Capture the cell that displays the provided text and extract its [x, y] central coordinate. 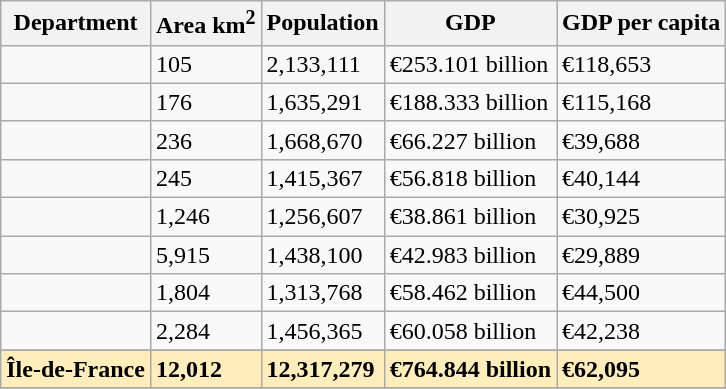
1,256,607 [322, 217]
€40,144 [642, 178]
245 [206, 178]
2,133,111 [322, 64]
1,438,100 [322, 255]
1,313,768 [322, 293]
€253.101 billion [470, 64]
€29,889 [642, 255]
€60.058 billion [470, 331]
1,415,367 [322, 178]
€62,095 [642, 369]
236 [206, 140]
€44,500 [642, 293]
€66.227 billion [470, 140]
€30,925 [642, 217]
GDP [470, 24]
€58.462 billion [470, 293]
Area km2 [206, 24]
GDP per capita [642, 24]
1,668,670 [322, 140]
€764.844 billion [470, 369]
1,635,291 [322, 102]
12,317,279 [322, 369]
€38.861 billion [470, 217]
5,915 [206, 255]
1,456,365 [322, 331]
€42,238 [642, 331]
€39,688 [642, 140]
€115,168 [642, 102]
€42.983 billion [470, 255]
1,804 [206, 293]
105 [206, 64]
€118,653 [642, 64]
176 [206, 102]
€188.333 billion [470, 102]
12,012 [206, 369]
1,246 [206, 217]
Department [76, 24]
Île-de-France [76, 369]
Population [322, 24]
2,284 [206, 331]
€56.818 billion [470, 178]
